Pinpoint the cell where the given text exists, returning its (x, y) midpoint coordinate. 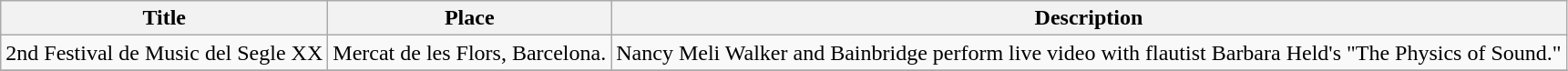
2nd Festival de Music del Segle XX (164, 53)
Place (470, 18)
Mercat de les Flors, Barcelona. (470, 53)
Description (1089, 18)
Title (164, 18)
Nancy Meli Walker and Bainbridge perform live video with flautist Barbara Held's "The Physics of Sound." (1089, 53)
